Return [x, y] of the center of cell containing provided text 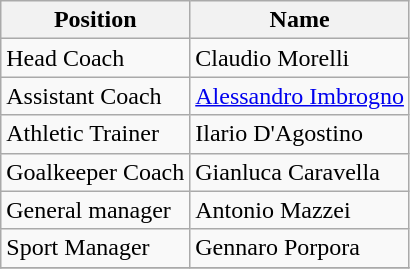
Gennaro Porpora [300, 248]
Position [96, 20]
Assistant Coach [96, 96]
Antonio Mazzei [300, 210]
Athletic Trainer [96, 134]
Ilario D'Agostino [300, 134]
Gianluca Caravella [300, 172]
Claudio Morelli [300, 58]
Sport Manager [96, 248]
Name [300, 20]
Head Coach [96, 58]
Alessandro Imbrogno [300, 96]
General manager [96, 210]
Goalkeeper Coach [96, 172]
